Detect which cell encompasses the target text, then output its [X, Y] center coordinate. 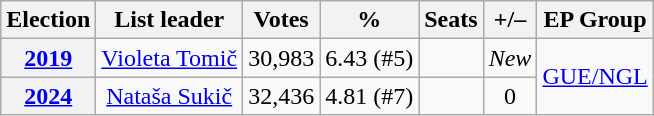
2024 [48, 96]
EP Group [595, 20]
30,983 [282, 58]
4.81 (#7) [370, 96]
Seats [451, 20]
Nataša Sukič [170, 96]
% [370, 20]
GUE/NGL [595, 77]
Election [48, 20]
Votes [282, 20]
Violeta Tomič [170, 58]
32,436 [282, 96]
List leader [170, 20]
6.43 (#5) [370, 58]
New [510, 58]
2019 [48, 58]
0 [510, 96]
+/– [510, 20]
